Return the (x, y) coordinate for the center point of the cell that contains the specified text.  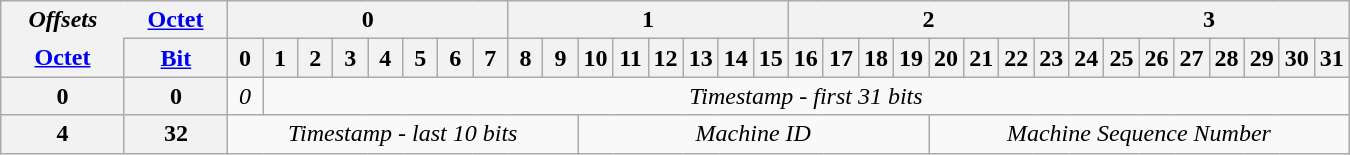
24 (1086, 58)
Offsets (62, 20)
26 (1156, 58)
16 (806, 58)
19 (910, 58)
8 (526, 58)
23 (1052, 58)
31 (1332, 58)
21 (982, 58)
Machine ID (754, 134)
5 (420, 58)
13 (700, 58)
Timestamp - last 10 bits (403, 134)
10 (596, 58)
12 (666, 58)
Timestamp - first 31 bits (806, 96)
25 (1122, 58)
22 (1016, 58)
14 (736, 58)
28 (1226, 58)
Machine Sequence Number (1140, 134)
7 (490, 58)
11 (630, 58)
6 (456, 58)
30 (1296, 58)
20 (946, 58)
Bit (176, 58)
17 (840, 58)
29 (1262, 58)
9 (560, 58)
32 (176, 134)
18 (876, 58)
27 (1192, 58)
15 (770, 58)
